Detect which cell encompasses the target text, then output its [X, Y] center coordinate. 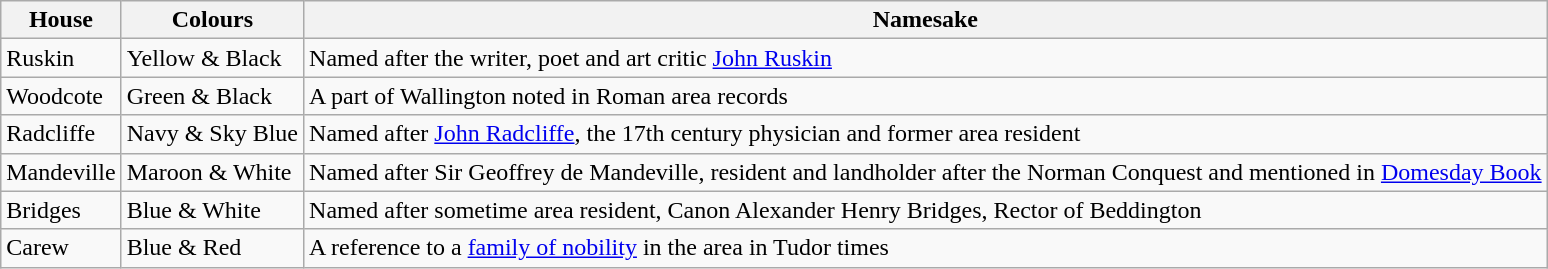
Namesake [926, 20]
A reference to a family of nobility in the area in Tudor times [926, 248]
Radcliffe [61, 134]
Yellow & Black [212, 58]
Green & Black [212, 96]
Woodcote [61, 96]
Blue & Red [212, 248]
Colours [212, 20]
Ruskin [61, 58]
Mandeville [61, 172]
Blue & White [212, 210]
A part of Wallington noted in Roman area records [926, 96]
Named after Sir Geoffrey de Mandeville, resident and landholder after the Norman Conquest and mentioned in Domesday Book [926, 172]
Named after sometime area resident, Canon Alexander Henry Bridges, Rector of Beddington [926, 210]
House [61, 20]
Named after the writer, poet and art critic John Ruskin [926, 58]
Navy & Sky Blue [212, 134]
Named after John Radcliffe, the 17th century physician and former area resident [926, 134]
Maroon & White [212, 172]
Carew [61, 248]
Bridges [61, 210]
